Identify which cell holds the provided text, then report its [X, Y] central coordinate. 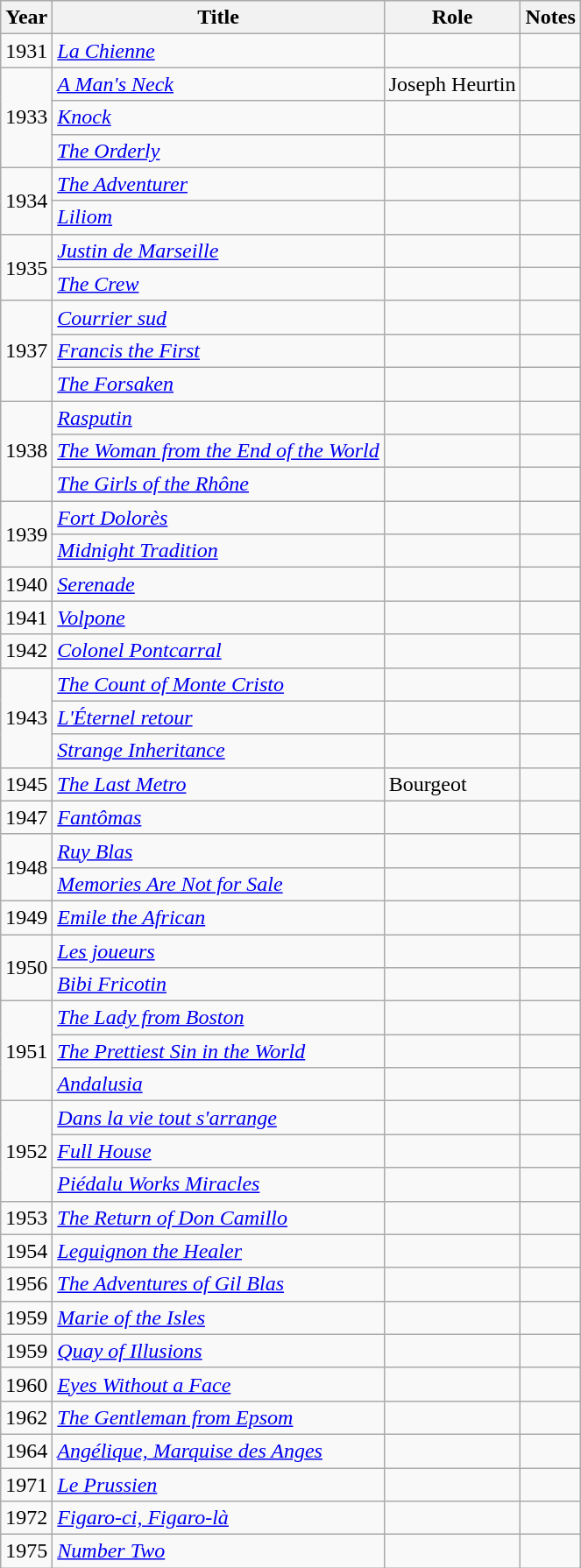
The Last Metro [218, 784]
The Orderly [218, 151]
Number Two [218, 1551]
The Girls of the Rhône [218, 484]
Justin de Marseille [218, 251]
1956 [26, 1284]
1945 [26, 784]
The Adventurer [218, 184]
1952 [26, 1151]
1972 [26, 1518]
Notes [550, 18]
1941 [26, 618]
Emile the African [218, 917]
Year [26, 18]
Bourgeot [452, 784]
Courrier sud [218, 317]
A Man's Neck [218, 84]
Francis the First [218, 350]
Leguignon the Healer [218, 1251]
Marie of the Isles [218, 1317]
Full House [218, 1151]
1960 [26, 1384]
La Chienne [218, 51]
The Return of Don Camillo [218, 1218]
Strange Inheritance [218, 751]
Le Prussien [218, 1485]
Colonel Pontcarral [218, 651]
1964 [26, 1451]
Dans la vie tout s'arrange [218, 1118]
Bibi Fricotin [218, 985]
1949 [26, 917]
1933 [26, 117]
The Forsaken [218, 384]
Ruy Blas [218, 851]
Volpone [218, 618]
1951 [26, 1051]
1947 [26, 817]
1950 [26, 967]
Role [452, 18]
1940 [26, 584]
Eyes Without a Face [218, 1384]
Quay of Illusions [218, 1351]
Joseph Heurtin [452, 84]
The Gentleman from Epsom [218, 1417]
Liliom [218, 217]
The Adventures of Gil Blas [218, 1284]
Fantômas [218, 817]
Angélique, Marquise des Anges [218, 1451]
Figaro-ci, Figaro-là [218, 1518]
1942 [26, 651]
Midnight Tradition [218, 551]
1962 [26, 1417]
1954 [26, 1251]
1948 [26, 867]
Knock [218, 117]
1935 [26, 267]
Memories Are Not for Sale [218, 884]
Piédalu Works Miracles [218, 1184]
The Crew [218, 284]
1931 [26, 51]
Les joueurs [218, 950]
1939 [26, 534]
Rasputin [218, 418]
1953 [26, 1218]
Fort Dolorès [218, 518]
The Lady from Boston [218, 1018]
Andalusia [218, 1084]
1937 [26, 350]
L'Éternel retour [218, 717]
1975 [26, 1551]
1938 [26, 451]
The Prettiest Sin in the World [218, 1051]
Serenade [218, 584]
The Woman from the End of the World [218, 451]
1943 [26, 717]
1934 [26, 201]
1971 [26, 1485]
Title [218, 18]
The Count of Monte Cristo [218, 684]
